Return the [x, y] coordinate for the center point of the cell that contains the specified text.  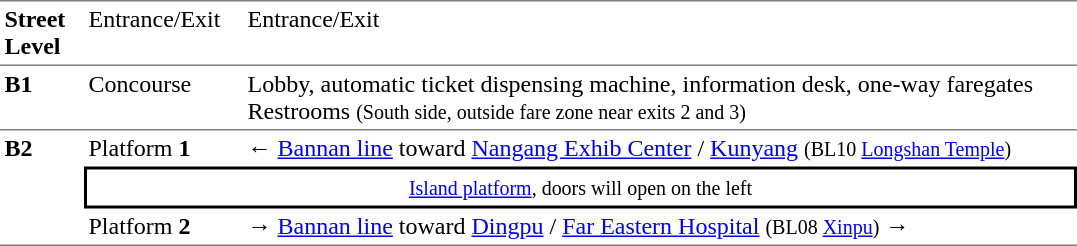
Platform 2 [164, 227]
Concourse [164, 98]
Lobby, automatic ticket dispensing machine, information desk, one-way faregatesRestrooms (South side, outside fare zone near exits 2 and 3) [660, 98]
→ Bannan line toward Dingpu / Far Eastern Hospital (BL08 Xinpu) → [660, 227]
Island platform, doors will open on the left [580, 187]
Street Level [42, 33]
B2 [42, 188]
B1 [42, 98]
← Bannan line toward Nangang Exhib Center / Kunyang (BL10 Longshan Temple) [660, 148]
Platform 1 [164, 148]
